For the text-containing cell, return its midpoint in [x, y] coordinate format. 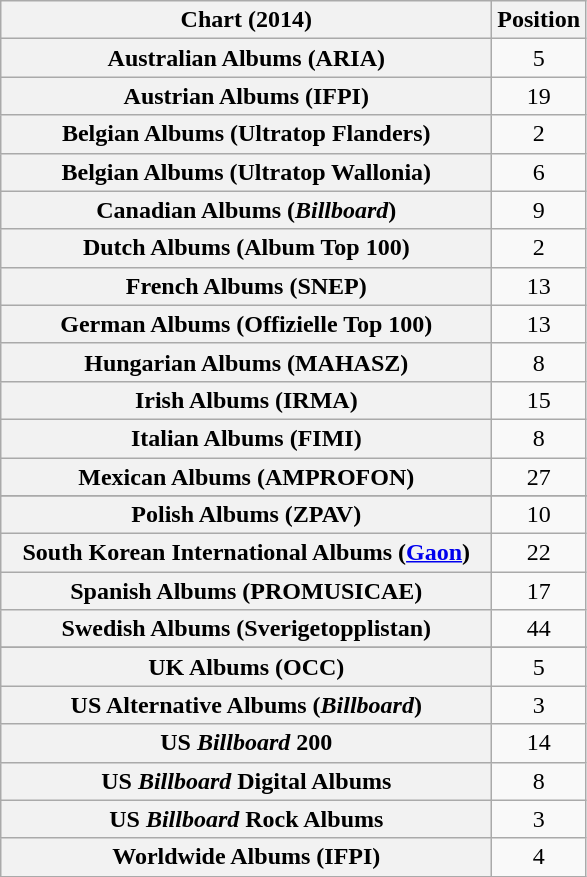
Dutch Albums (Album Top 100) [246, 248]
US Alternative Albums (Billboard) [246, 705]
Hungarian Albums (MAHASZ) [246, 362]
Position [539, 20]
US Billboard Rock Albums [246, 819]
Swedish Albums (Sverigetopplistan) [246, 629]
US Billboard 200 [246, 743]
6 [539, 172]
Chart (2014) [246, 20]
44 [539, 629]
French Albums (SNEP) [246, 286]
4 [539, 857]
Belgian Albums (Ultratop Wallonia) [246, 172]
Italian Albums (FIMI) [246, 438]
Australian Albums (ARIA) [246, 58]
14 [539, 743]
Canadian Albums (Billboard) [246, 210]
17 [539, 591]
27 [539, 477]
UK Albums (OCC) [246, 667]
Polish Albums (ZPAV) [246, 515]
Worldwide Albums (IFPI) [246, 857]
US Billboard Digital Albums [246, 781]
Irish Albums (IRMA) [246, 400]
15 [539, 400]
German Albums (Offizielle Top 100) [246, 324]
Mexican Albums (AMPROFON) [246, 477]
10 [539, 515]
19 [539, 96]
South Korean International Albums (Gaon) [246, 553]
22 [539, 553]
Belgian Albums (Ultratop Flanders) [246, 134]
Spanish Albums (PROMUSICAE) [246, 591]
Austrian Albums (IFPI) [246, 96]
9 [539, 210]
